Detect which cell encompasses the target text, then output its (x, y) center coordinate. 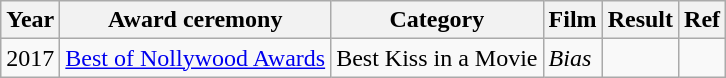
Bias (572, 58)
Best Kiss in a Movie (437, 58)
Best of Nollywood Awards (196, 58)
Award ceremony (196, 20)
Film (572, 20)
Year (30, 20)
Category (437, 20)
Result (640, 20)
2017 (30, 58)
Ref (702, 20)
